Provide the [x, y] coordinate of the cell's center where the given text is located.  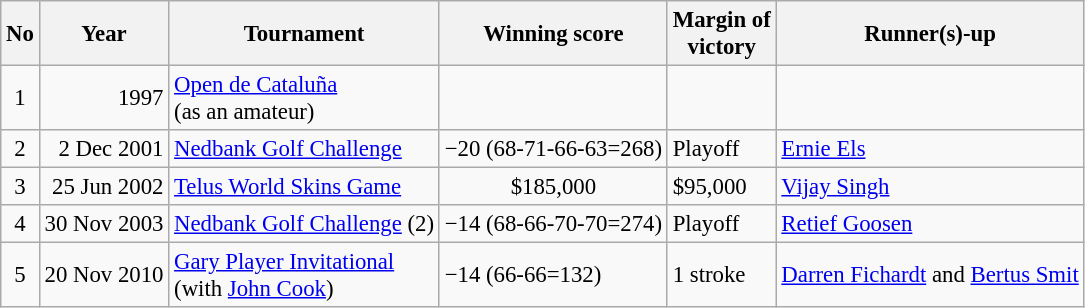
Tournament [304, 34]
1 stroke [722, 276]
Winning score [553, 34]
1997 [104, 98]
Ernie Els [930, 149]
25 Jun 2002 [104, 187]
Vijay Singh [930, 187]
−14 (68-66-70-70=274) [553, 224]
Runner(s)-up [930, 34]
2 Dec 2001 [104, 149]
$185,000 [553, 187]
5 [20, 276]
Gary Player Invitational(with John Cook) [304, 276]
4 [20, 224]
−14 (66-66=132) [553, 276]
Darren Fichardt and Bertus Smit [930, 276]
Nedbank Golf Challenge (2) [304, 224]
3 [20, 187]
Year [104, 34]
2 [20, 149]
Retief Goosen [930, 224]
20 Nov 2010 [104, 276]
1 [20, 98]
Telus World Skins Game [304, 187]
Nedbank Golf Challenge [304, 149]
Open de Cataluña(as an amateur) [304, 98]
−20 (68-71-66-63=268) [553, 149]
Margin ofvictory [722, 34]
30 Nov 2003 [104, 224]
No [20, 34]
$95,000 [722, 187]
